Extract the (X, Y) coordinate from the center of the cell holding the provided text.  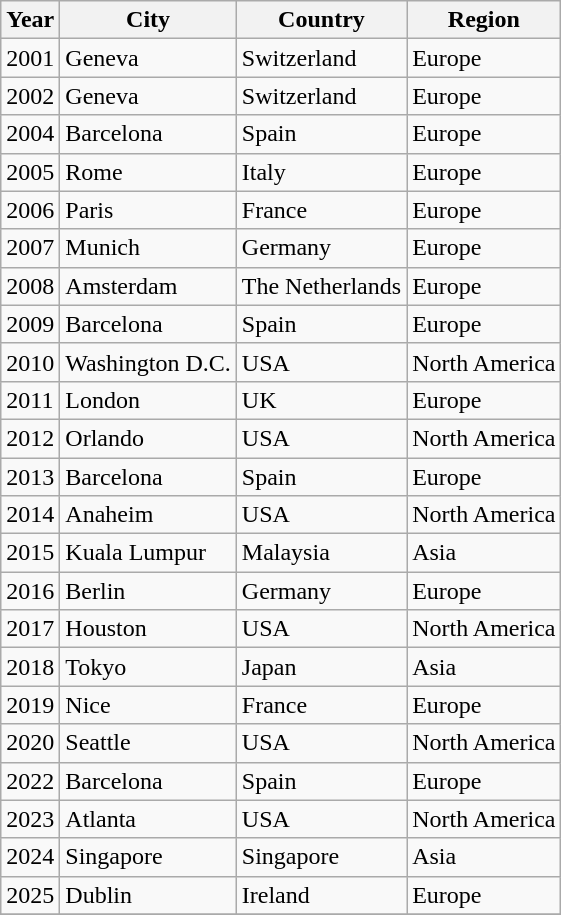
2016 (30, 591)
Nice (148, 705)
2004 (30, 134)
2002 (30, 96)
2013 (30, 477)
Kuala Lumpur (148, 553)
Berlin (148, 591)
Amsterdam (148, 286)
2009 (30, 324)
Anaheim (148, 515)
2014 (30, 515)
Seattle (148, 743)
2015 (30, 553)
Tokyo (148, 667)
Houston (148, 629)
Year (30, 20)
2007 (30, 248)
2005 (30, 172)
2023 (30, 819)
2010 (30, 362)
City (148, 20)
Country (321, 20)
2025 (30, 895)
2017 (30, 629)
2020 (30, 743)
Malaysia (321, 553)
2008 (30, 286)
2018 (30, 667)
Munich (148, 248)
UK (321, 400)
2024 (30, 857)
Japan (321, 667)
The Netherlands (321, 286)
Italy (321, 172)
Atlanta (148, 819)
Region (484, 20)
Paris (148, 210)
Dublin (148, 895)
2001 (30, 58)
2011 (30, 400)
London (148, 400)
2022 (30, 781)
Orlando (148, 438)
Washington D.C. (148, 362)
Ireland (321, 895)
Rome (148, 172)
2012 (30, 438)
2019 (30, 705)
2006 (30, 210)
